Search for the cell housing the specified text and yield its (x, y) center coordinate. 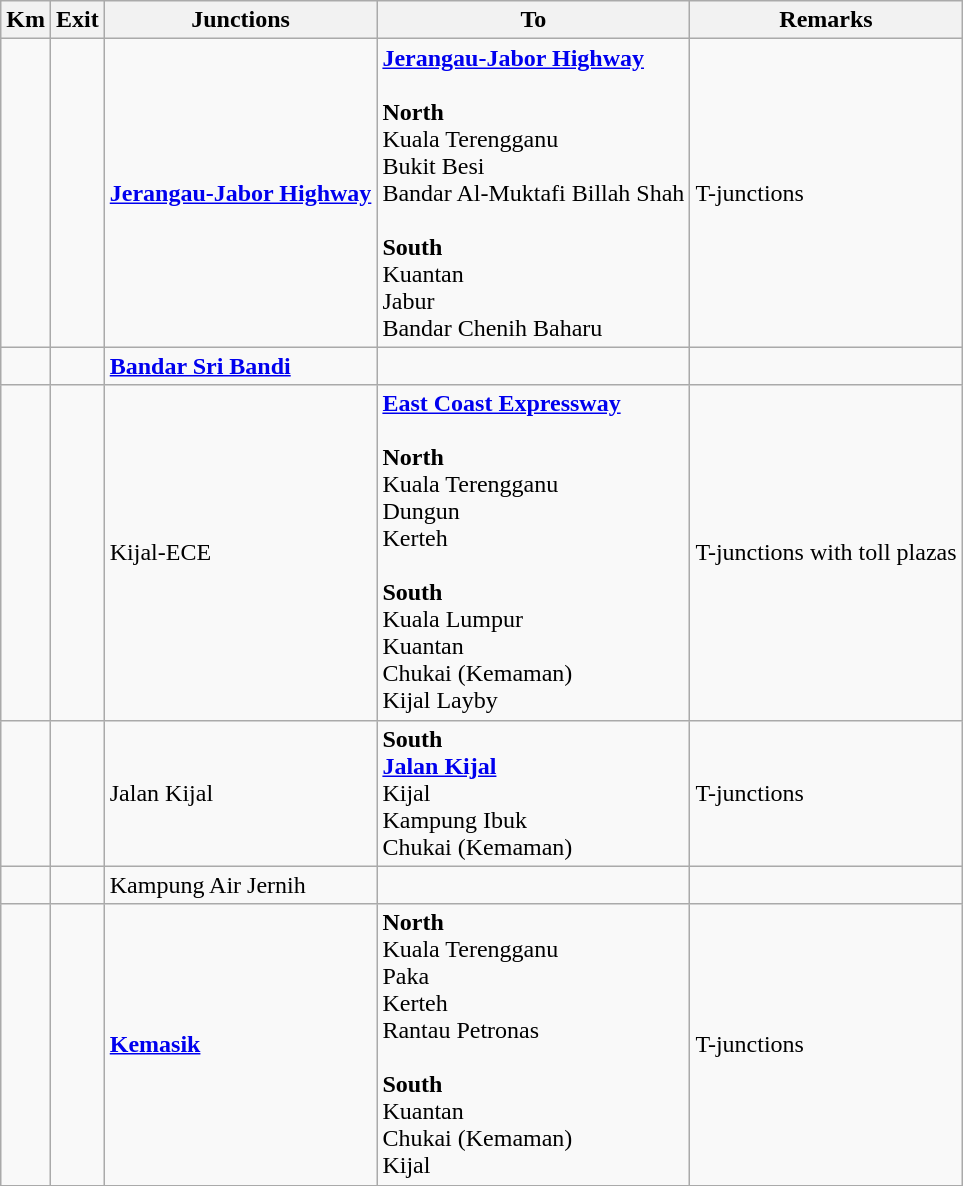
Jerangau-Jabor Highway (240, 193)
Junctions (240, 20)
To (534, 20)
T-junctions with toll plazas (826, 552)
East Coast ExpresswayNorthKuala TerengganuDungunKertehSouthKuala LumpurKuantanChukai (Kemaman) Kijal Layby (534, 552)
North Kuala Terengganu Paka Kerteh Rantau PetronasSouth Kuantan Chukai (Kemaman) Kijal (534, 1044)
Kijal-ECE (240, 552)
South Jalan KijalKijalKampung IbukChukai (Kemaman) (534, 793)
Jalan Kijal (240, 793)
Km (26, 20)
Exit (77, 20)
Kemasik (240, 1044)
Jerangau-Jabor HighwayNorth Kuala Terengganu Bukit Besi Bandar Al-Muktafi Billah ShahSouth Kuantan Jabur Bandar Chenih Baharu (534, 193)
Kampung Air Jernih (240, 885)
Remarks (826, 20)
Bandar Sri Bandi (240, 366)
